Provide the (x, y) coordinate of the cell's center where the given text is located.  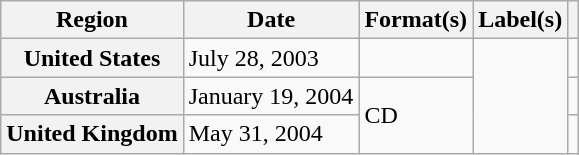
Region (92, 20)
United States (92, 58)
Australia (92, 96)
Date (271, 20)
United Kingdom (92, 134)
January 19, 2004 (271, 96)
Format(s) (416, 20)
Label(s) (520, 20)
May 31, 2004 (271, 134)
July 28, 2003 (271, 58)
CD (416, 115)
